For the text-containing cell, return its midpoint in [x, y] coordinate format. 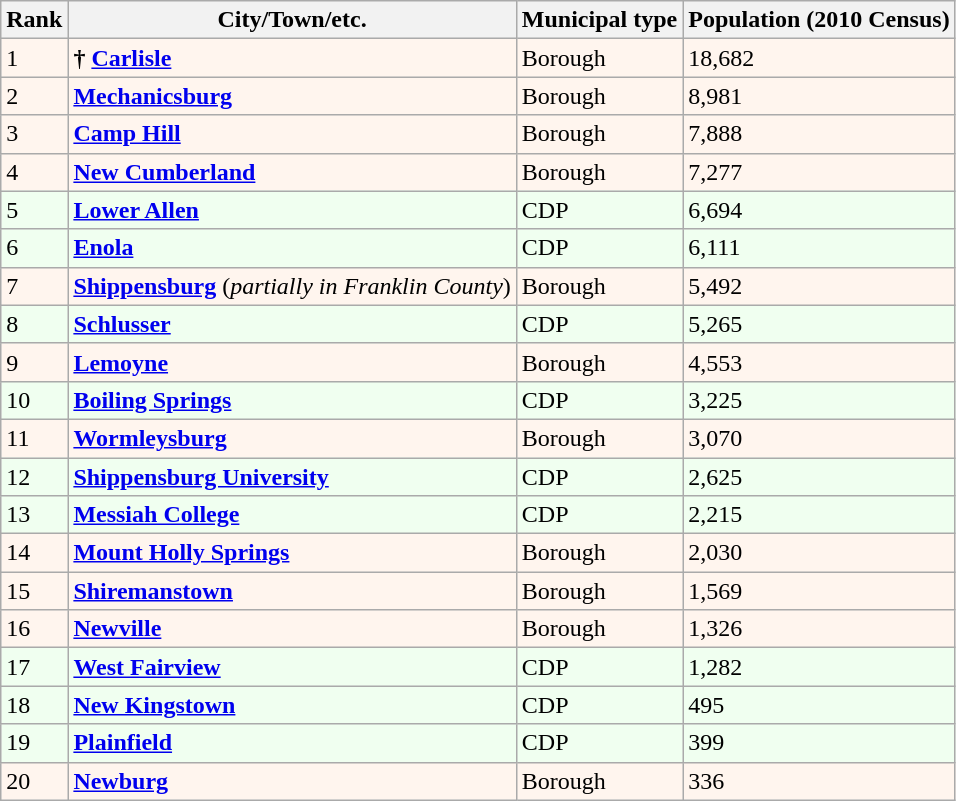
1,282 [819, 667]
2,215 [819, 515]
20 [34, 781]
6,111 [819, 248]
Mechanicsburg [292, 96]
5 [34, 210]
7,888 [819, 134]
7,277 [819, 172]
2 [34, 96]
† Carlisle [292, 58]
6 [34, 248]
19 [34, 743]
399 [819, 743]
336 [819, 781]
Lemoyne [292, 362]
1,326 [819, 629]
1,569 [819, 591]
Municipal type [599, 20]
Mount Holly Springs [292, 553]
2,030 [819, 553]
5,265 [819, 324]
Rank [34, 20]
14 [34, 553]
Lower Allen [292, 210]
Enola [292, 248]
4 [34, 172]
New Kingstown [292, 705]
4,553 [819, 362]
2,625 [819, 477]
9 [34, 362]
18 [34, 705]
Shiremanstown [292, 591]
15 [34, 591]
Population (2010 Census) [819, 20]
Newburg [292, 781]
1 [34, 58]
17 [34, 667]
12 [34, 477]
11 [34, 438]
Wormleysburg [292, 438]
Schlusser [292, 324]
Shippensburg (partially in Franklin County) [292, 286]
10 [34, 400]
6,694 [819, 210]
City/Town/etc. [292, 20]
Boiling Springs [292, 400]
3 [34, 134]
Camp Hill [292, 134]
13 [34, 515]
7 [34, 286]
3,070 [819, 438]
8,981 [819, 96]
Shippensburg University [292, 477]
Plainfield [292, 743]
West Fairview [292, 667]
New Cumberland [292, 172]
8 [34, 324]
18,682 [819, 58]
495 [819, 705]
3,225 [819, 400]
5,492 [819, 286]
16 [34, 629]
Newville [292, 629]
Messiah College [292, 515]
